Scan for the cell matching the given text and deliver its (x, y) coordinate at center. 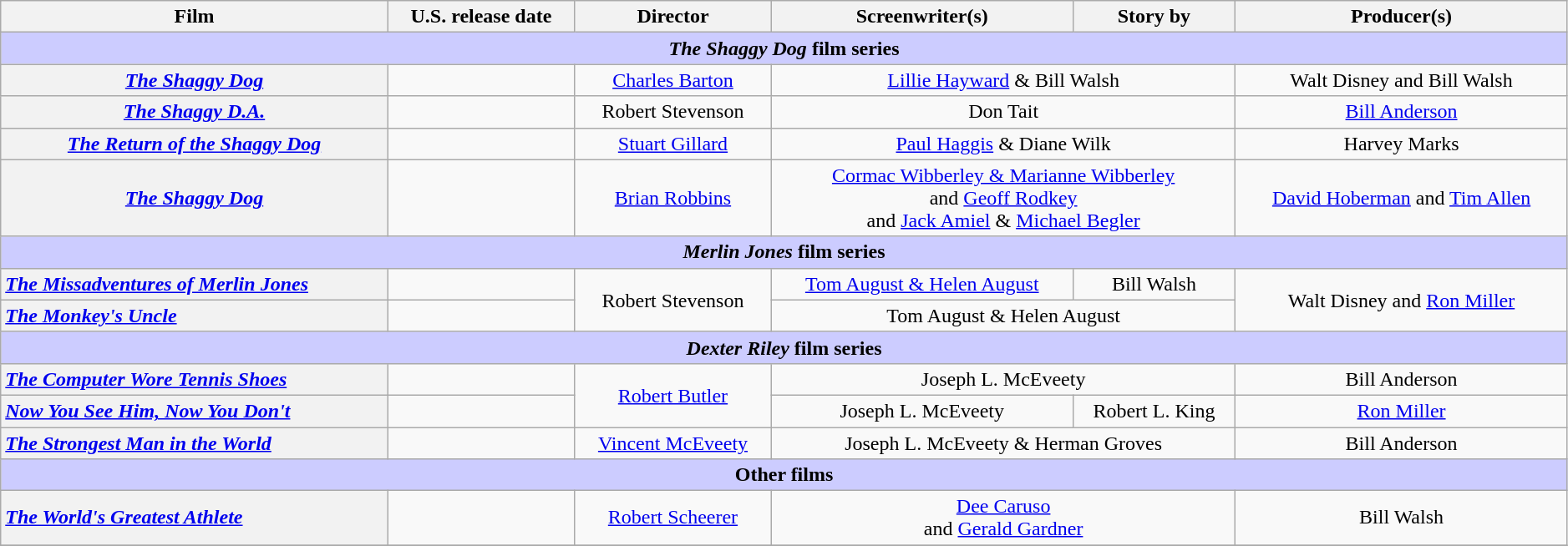
The Shaggy D.A. (195, 112)
Dexter Riley film series (784, 347)
Dee Caruso and Gerald Gardner (1002, 518)
Walt Disney and Bill Walsh (1402, 80)
Ron Miller (1402, 411)
Other films (784, 475)
Joseph L. McEveety & Herman Groves (1002, 443)
The Computer Wore Tennis Shoes (195, 379)
The Strongest Man in the World (195, 443)
Vincent McEveety (673, 443)
The World's Greatest Athlete (195, 518)
Lillie Hayward & Bill Walsh (1002, 80)
Producer(s) (1402, 17)
The Return of the Shaggy Dog (195, 144)
Charles Barton (673, 80)
Screenwriter(s) (922, 17)
Story by (1154, 17)
Film (195, 17)
Brian Robbins (673, 198)
The Shaggy Dog film series (784, 48)
Walt Disney and Ron Miller (1402, 300)
Cormac Wibberley & Marianne Wibberley and Geoff Rodkey and Jack Amiel & Michael Begler (1002, 198)
David Hoberman and Tim Allen (1402, 198)
Robert Scheerer (673, 518)
Don Tait (1002, 112)
Merlin Jones film series (784, 252)
Robert L. King (1154, 411)
Stuart Gillard (673, 144)
U.S. release date (481, 17)
The Monkey's Uncle (195, 316)
Director (673, 17)
Robert Butler (673, 395)
The Missadventures of Merlin Jones (195, 284)
Harvey Marks (1402, 144)
Paul Haggis & Diane Wilk (1002, 144)
Now You See Him, Now You Don't (195, 411)
